Find where the given text appears and provide that cell's center as (X, Y) coordinate. 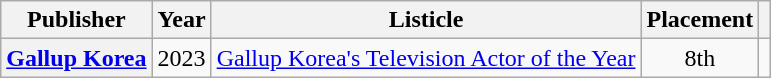
Year (182, 20)
8th (700, 58)
Gallup Korea's Television Actor of the Year (426, 58)
Publisher (76, 20)
2023 (182, 58)
Gallup Korea (76, 58)
Placement (700, 20)
Listicle (426, 20)
